Return the [x, y] coordinate for the center point of the cell that contains the specified text.  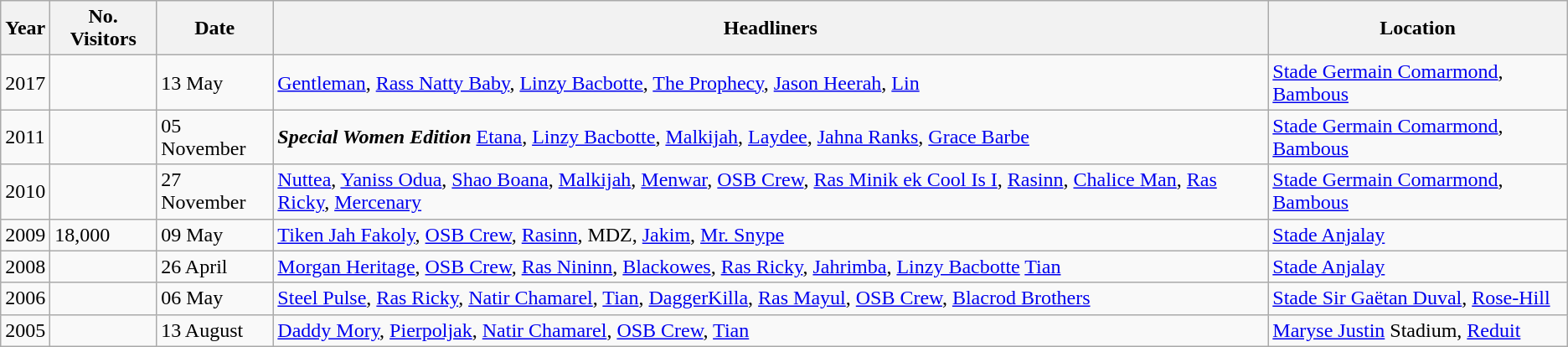
05 November [214, 137]
Year [25, 28]
Stade Sir Gaëtan Duval, Rose-Hill [1417, 298]
13 May [214, 82]
Special Women Edition Etana, Linzy Bacbotte, Malkijah, Laydee, Jahna Ranks, Grace Barbe [771, 137]
13 August [214, 330]
2017 [25, 82]
Maryse Justin Stadium, Reduit [1417, 330]
2011 [25, 137]
18,000 [104, 235]
27 November [214, 191]
2006 [25, 298]
Steel Pulse, Ras Ricky, Natir Chamarel, Tian, DaggerKilla, Ras Mayul, OSB Crew, Blacrod Brothers [771, 298]
2010 [25, 191]
2008 [25, 267]
Tiken Jah Fakoly, OSB Crew, Rasinn, MDZ, Jakim, Mr. Snype [771, 235]
Daddy Mory, Pierpoljak, Natir Chamarel, OSB Crew, Tian [771, 330]
Date [214, 28]
Nuttea, Yaniss Odua, Shao Boana, Malkijah, Menwar, OSB Crew, Ras Minik ek Cool Is I, Rasinn, Chalice Man, Ras Ricky, Mercenary [771, 191]
2005 [25, 330]
Gentleman, Rass Natty Baby, Linzy Bacbotte, The Prophecy, Jason Heerah, Lin [771, 82]
Location [1417, 28]
Headliners [771, 28]
Morgan Heritage, OSB Crew, Ras Nininn, Blackowes, Ras Ricky, Jahrimba, Linzy Bacbotte Tian [771, 267]
09 May [214, 235]
No. Visitors [104, 28]
26 April [214, 267]
06 May [214, 298]
2009 [25, 235]
